Return (x, y) of the center of cell containing provided text 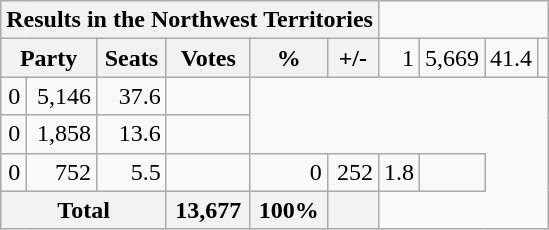
100% (288, 210)
Seats (131, 58)
Votes (208, 58)
Party (49, 58)
1,858 (62, 134)
1.8 (398, 172)
752 (62, 172)
41.4 (512, 58)
% (288, 58)
37.6 (131, 96)
1 (398, 58)
+/- (352, 58)
13.6 (131, 134)
13,677 (208, 210)
Total (84, 210)
252 (352, 172)
5.5 (131, 172)
5,146 (62, 96)
5,669 (452, 58)
Results in the Northwest Territories (190, 20)
